Scan for the cell matching the given text and deliver its (x, y) coordinate at center. 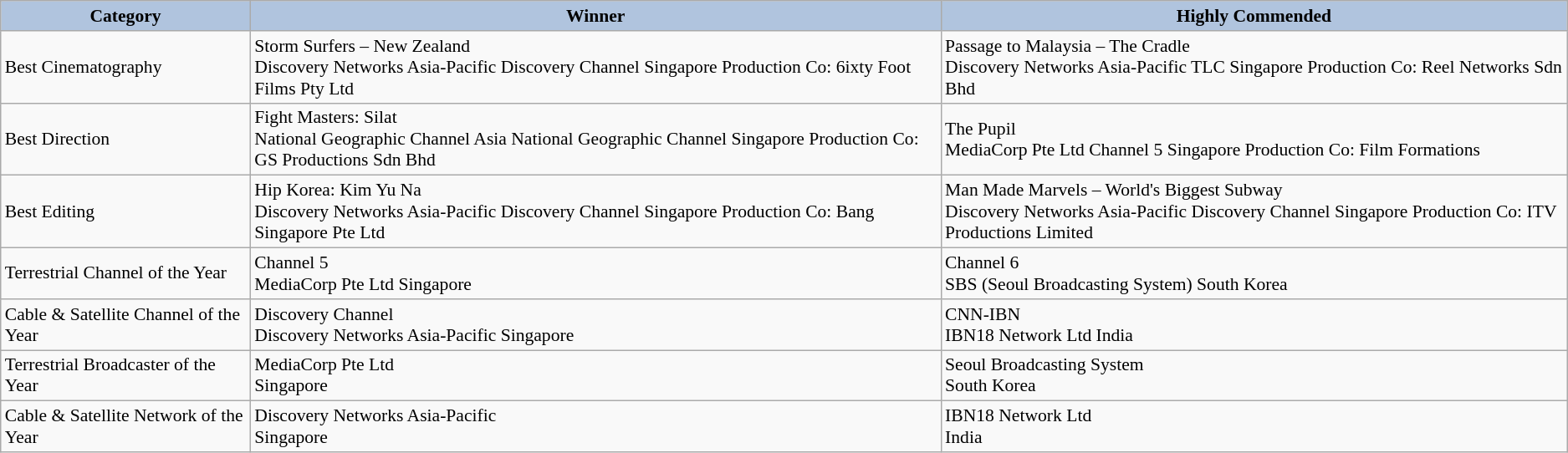
Winner (595, 16)
Channel 6SBS (Seoul Broadcasting System) South Korea (1254, 274)
Storm Surfers – New ZealandDiscovery Networks Asia-Pacific Discovery Channel Singapore Production Co: 6ixty Foot Films Pty Ltd (595, 67)
Best Cinematography (125, 67)
Channel 5MediaCorp Pte Ltd Singapore (595, 274)
Cable & Satellite Network of the Year (125, 426)
CNN-IBNIBN18 Network Ltd India (1254, 324)
IBN18 Network LtdIndia (1254, 426)
Cable & Satellite Channel of the Year (125, 324)
Hip Korea: Kim Yu NaDiscovery Networks Asia-Pacific Discovery Channel Singapore Production Co: Bang Singapore Pte Ltd (595, 212)
Terrestrial Channel of the Year (125, 274)
MediaCorp Pte LtdSingapore (595, 376)
Seoul Broadcasting SystemSouth Korea (1254, 376)
Highly Commended (1254, 16)
Fight Masters: SilatNational Geographic Channel Asia National Geographic Channel Singapore Production Co: GS Productions Sdn Bhd (595, 139)
Terrestrial Broadcaster of the Year (125, 376)
Discovery Networks Asia-PacificSingapore (595, 426)
Passage to Malaysia – The CradleDiscovery Networks Asia-Pacific TLC Singapore Production Co: Reel Networks Sdn Bhd (1254, 67)
Best Editing (125, 212)
Man Made Marvels – World's Biggest SubwayDiscovery Networks Asia-Pacific Discovery Channel Singapore Production Co: ITV Productions Limited (1254, 212)
Category (125, 16)
Best Direction (125, 139)
Discovery ChannelDiscovery Networks Asia-Pacific Singapore (595, 324)
The PupilMediaCorp Pte Ltd Channel 5 Singapore Production Co: Film Formations (1254, 139)
